From the cell containing the given text, extract its center point as [x, y] coordinate. 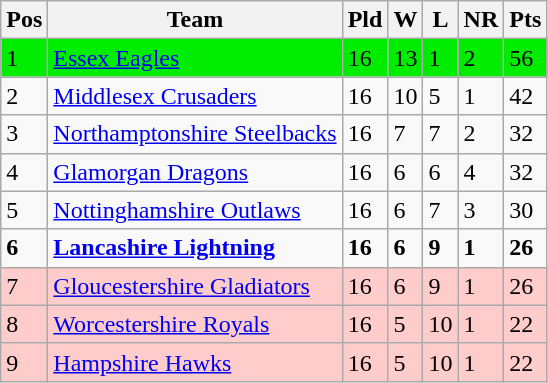
Essex Eagles [195, 58]
W [406, 20]
Lancashire Lightning [195, 248]
Worcestershire Royals [195, 324]
8 [24, 324]
NR [481, 20]
Hampshire Hawks [195, 362]
13 [406, 58]
Pts [526, 20]
Northamptonshire Steelbacks [195, 134]
L [440, 20]
Gloucestershire Gladiators [195, 286]
Pos [24, 20]
Team [195, 20]
30 [526, 210]
Pld [365, 20]
Middlesex Crusaders [195, 96]
Glamorgan Dragons [195, 172]
Nottinghamshire Outlaws [195, 210]
42 [526, 96]
56 [526, 58]
